For the text-containing cell, return its midpoint in [X, Y] coordinate format. 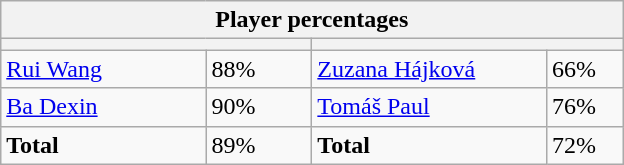
89% [259, 145]
Ba Dexin [104, 107]
Tomáš Paul [430, 107]
88% [259, 69]
Rui Wang [104, 69]
Player percentages [312, 20]
90% [259, 107]
66% [584, 69]
76% [584, 107]
Zuzana Hájková [430, 69]
72% [584, 145]
